Pinpoint the cell where the given text exists, returning its (X, Y) midpoint coordinate. 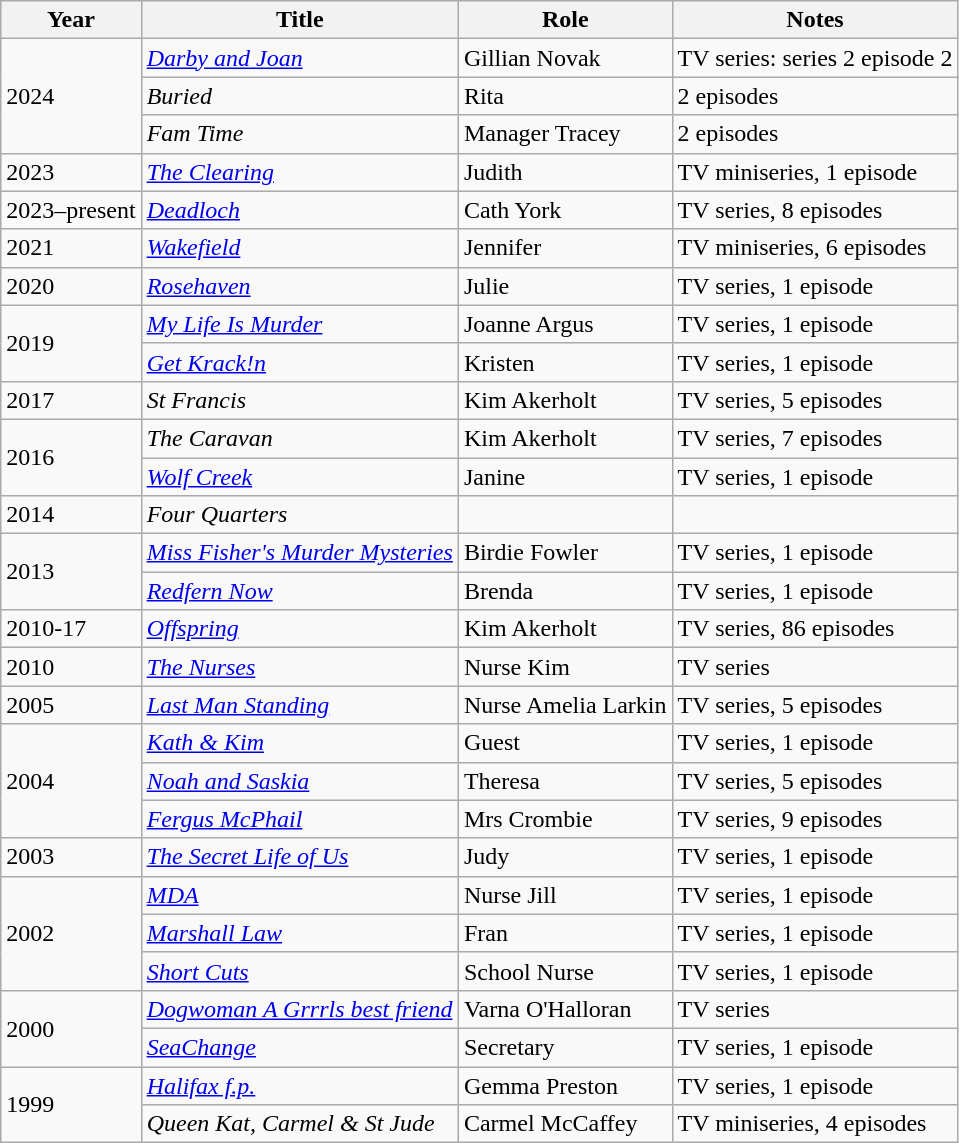
2005 (71, 705)
Nurse Kim (565, 667)
Varna O'Halloran (565, 1009)
Theresa (565, 781)
Guest (565, 743)
Last Man Standing (300, 705)
Notes (815, 20)
Redfern Now (300, 591)
Mrs Crombie (565, 819)
Wolf Creek (300, 477)
2000 (71, 1028)
TV series, 7 episodes (815, 438)
2020 (71, 286)
Secretary (565, 1047)
Nurse Jill (565, 895)
2013 (71, 572)
TV series, 9 episodes (815, 819)
TV series, 86 episodes (815, 629)
The Caravan (300, 438)
2024 (71, 96)
Manager Tracey (565, 134)
Get Krack!n (300, 362)
Year (71, 20)
Halifax f.p. (300, 1085)
TV miniseries, 6 episodes (815, 248)
Janine (565, 477)
Fam Time (300, 134)
2023 (71, 172)
Birdie Fowler (565, 553)
Dogwoman A Grrrls best friend (300, 1009)
Kath & Kim (300, 743)
2010-17 (71, 629)
2014 (71, 515)
School Nurse (565, 971)
Darby and Joan (300, 58)
Brenda (565, 591)
The Clearing (300, 172)
Julie (565, 286)
The Nurses (300, 667)
Judy (565, 857)
Four Quarters (300, 515)
2010 (71, 667)
1999 (71, 1104)
Wakefield (300, 248)
Gemma Preston (565, 1085)
Title (300, 20)
2023–present (71, 210)
Kristen (565, 362)
TV series, 8 episodes (815, 210)
2021 (71, 248)
2002 (71, 933)
Marshall Law (300, 933)
Buried (300, 96)
Queen Kat, Carmel & St Jude (300, 1124)
2017 (71, 400)
Carmel McCaffey (565, 1124)
Role (565, 20)
Miss Fisher's Murder Mysteries (300, 553)
Joanne Argus (565, 324)
TV miniseries, 4 episodes (815, 1124)
Nurse Amelia Larkin (565, 705)
2004 (71, 781)
Judith (565, 172)
MDA (300, 895)
TV miniseries, 1 episode (815, 172)
Short Cuts (300, 971)
Rita (565, 96)
SeaChange (300, 1047)
Noah and Saskia (300, 781)
Deadloch (300, 210)
2003 (71, 857)
TV series: series 2 episode 2 (815, 58)
Rosehaven (300, 286)
2016 (71, 457)
Fergus McPhail (300, 819)
Cath York (565, 210)
Fran (565, 933)
Offspring (300, 629)
St Francis (300, 400)
2019 (71, 343)
My Life Is Murder (300, 324)
The Secret Life of Us (300, 857)
Gillian Novak (565, 58)
Jennifer (565, 248)
